For the text-containing cell, return its midpoint in (x, y) coordinate format. 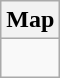
Map (30, 20)
